Provide the (x, y) coordinate of the cell's center where the given text is located.  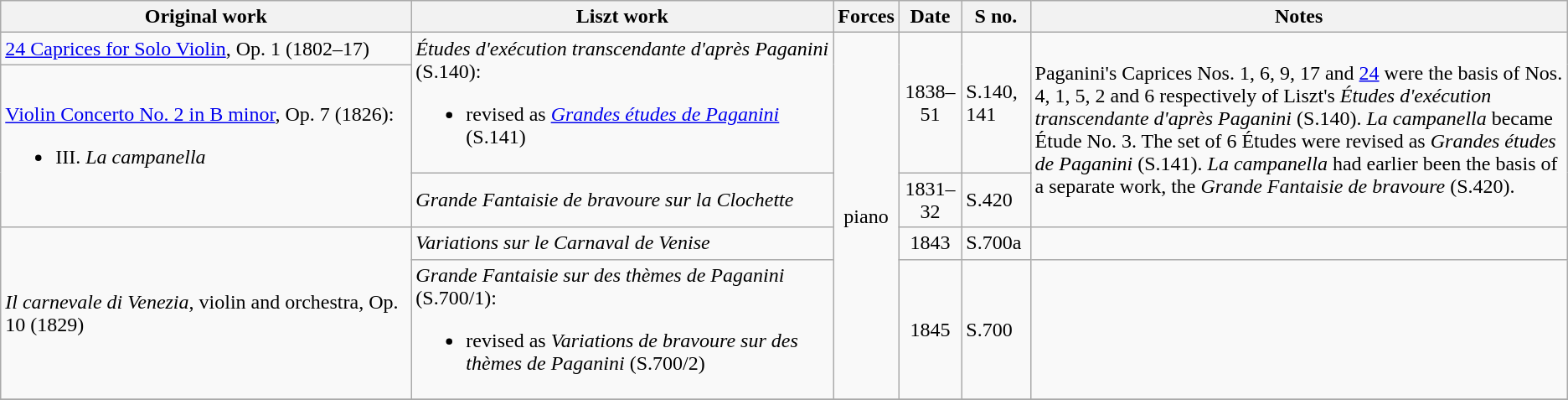
S.700 (996, 329)
1843 (930, 243)
S no. (996, 17)
1845 (930, 329)
Études d'exécution transcendante d'après Paganini (S.140):revised as Grandes études de Paganini (S.141) (622, 102)
S.420 (996, 200)
24 Caprices for Solo Violin, Op. 1 (1802–17) (206, 49)
Grande Fantaisie sur des thèmes de Paganini (S.700/1):revised as Variations de bravoure sur des thèmes de Paganini (S.700/2) (622, 329)
1831–32 (930, 200)
Liszt work (622, 17)
S.140, 141 (996, 102)
Notes (1298, 17)
Original work (206, 17)
Variations sur le Carnaval de Venise (622, 243)
Il carnevale di Venezia, violin and orchestra, Op. 10 (1829) (206, 314)
S.700a (996, 243)
Forces (866, 17)
1838–51 (930, 102)
Violin Concerto No. 2 in B minor, Op. 7 (1826):III. La campanella (206, 146)
piano (866, 216)
Date (930, 17)
Grande Fantaisie de bravoure sur la Clochette (622, 200)
